Return (X, Y) of the center of cell containing provided text 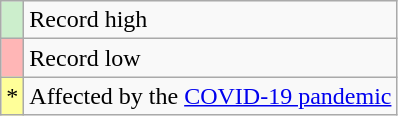
Record low (210, 58)
Record high (210, 20)
* (12, 96)
Affected by the COVID-19 pandemic (210, 96)
